Provide the (X, Y) coordinate of the cell's center where the given text is located.  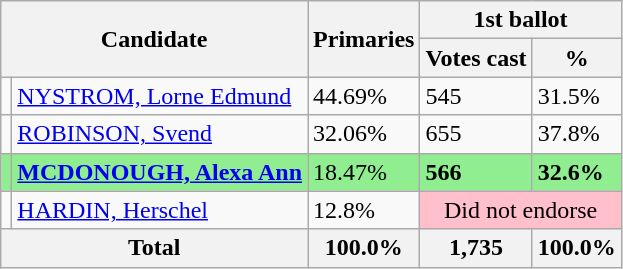
1,735 (476, 248)
Candidate (154, 39)
Total (154, 248)
545 (476, 96)
44.69% (364, 96)
31.5% (576, 96)
Votes cast (476, 58)
1st ballot (520, 20)
37.8% (576, 134)
Did not endorse (520, 210)
566 (476, 172)
655 (476, 134)
HARDIN, Herschel (160, 210)
% (576, 58)
32.6% (576, 172)
NYSTROM, Lorne Edmund (160, 96)
MCDONOUGH, Alexa Ann (160, 172)
Primaries (364, 39)
18.47% (364, 172)
32.06% (364, 134)
12.8% (364, 210)
ROBINSON, Svend (160, 134)
